Return (x, y) of the center of cell containing provided text 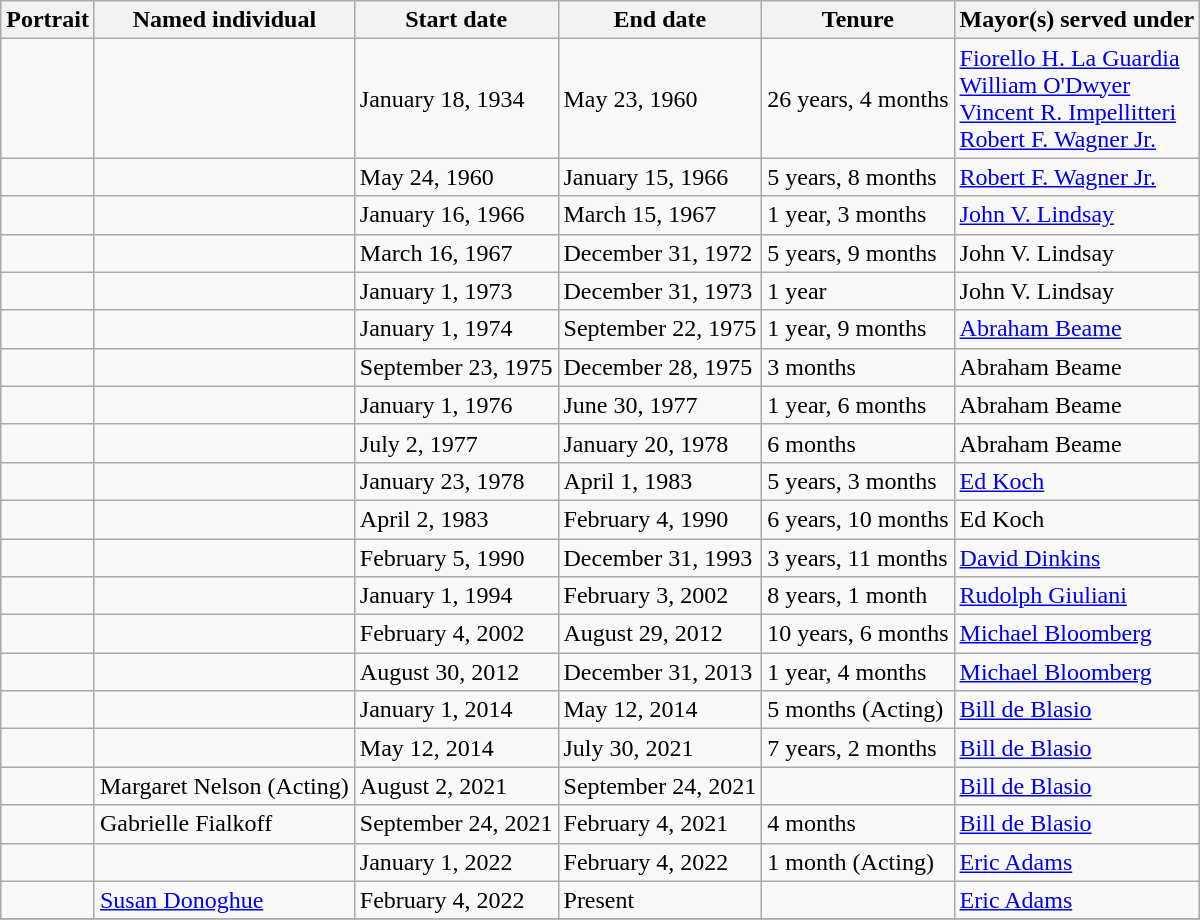
February 4, 2002 (456, 634)
January 15, 1966 (660, 177)
May 24, 1960 (456, 177)
Fiorello H. La GuardiaWilliam O'DwyerVincent R. ImpellitteriRobert F. Wagner Jr. (1077, 98)
4 months (858, 824)
December 31, 2013 (660, 672)
January 1, 1994 (456, 596)
January 1, 1973 (456, 291)
7 years, 2 months (858, 748)
January 16, 1966 (456, 215)
January 1, 2022 (456, 862)
Robert F. Wagner Jr. (1077, 177)
Start date (456, 20)
Named individual (224, 20)
5 years, 8 months (858, 177)
September 23, 1975 (456, 367)
End date (660, 20)
February 4, 2021 (660, 824)
Rudolph Giuliani (1077, 596)
February 5, 1990 (456, 557)
December 28, 1975 (660, 367)
July 30, 2021 (660, 748)
Mayor(s) served under (1077, 20)
Tenure (858, 20)
3 months (858, 367)
March 15, 1967 (660, 215)
August 29, 2012 (660, 634)
January 1, 1974 (456, 329)
February 3, 2002 (660, 596)
5 years, 3 months (858, 481)
6 months (858, 443)
August 30, 2012 (456, 672)
January 1, 2014 (456, 710)
May 23, 1960 (660, 98)
December 31, 1973 (660, 291)
5 years, 9 months (858, 253)
1 year (858, 291)
February 4, 1990 (660, 519)
December 31, 1993 (660, 557)
Present (660, 900)
1 year, 6 months (858, 405)
6 years, 10 months (858, 519)
Portrait (48, 20)
April 2, 1983 (456, 519)
January 1, 1976 (456, 405)
January 18, 1934 (456, 98)
August 2, 2021 (456, 786)
5 months (Acting) (858, 710)
Margaret Nelson (Acting) (224, 786)
July 2, 1977 (456, 443)
10 years, 6 months (858, 634)
April 1, 1983 (660, 481)
Susan Donoghue (224, 900)
1 year, 3 months (858, 215)
1 year, 9 months (858, 329)
3 years, 11 months (858, 557)
David Dinkins (1077, 557)
Gabrielle Fialkoff (224, 824)
26 years, 4 months (858, 98)
March 16, 1967 (456, 253)
8 years, 1 month (858, 596)
January 20, 1978 (660, 443)
1 month (Acting) (858, 862)
1 year, 4 months (858, 672)
January 23, 1978 (456, 481)
September 22, 1975 (660, 329)
June 30, 1977 (660, 405)
December 31, 1972 (660, 253)
